Identify which cell holds the provided text, then report its [x, y] central coordinate. 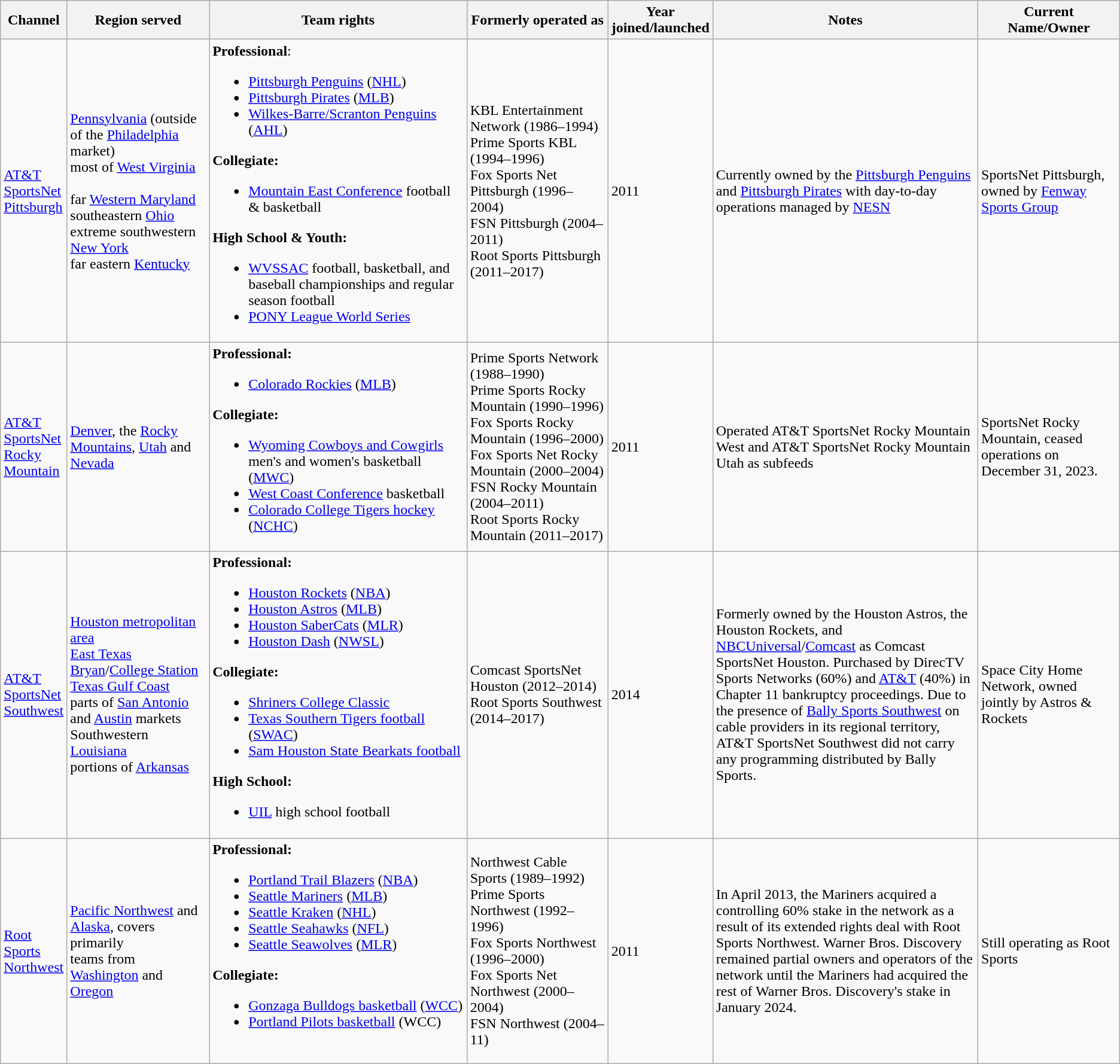
Formerly operated as [537, 20]
SportsNet Rocky Mountain, ceased operations on December 31, 2023. [1049, 447]
Pacific Northwest and Alaska, covers primarilyteams from Washington and Oregon [138, 951]
Channel [34, 20]
Comcast SportsNet Houston (2012–2014)Root Sports Southwest (2014–2017) [537, 695]
Operated AT&T SportsNet Rocky Mountain West and AT&T SportsNet Rocky Mountain Utah as subfeeds [845, 447]
Region served [138, 20]
Currently owned by the Pittsburgh Penguins and Pittsburgh Pirates with day-to-day operations managed by NESN [845, 191]
Space City Home Network, owned jointly by Astros & Rockets [1049, 695]
2014 [661, 695]
AT&T SportsNet Southwest [34, 695]
Still operating as Root Sports [1049, 951]
Year joined/launched [661, 20]
SportsNet Pittsburgh, owned by Fenway Sports Group [1049, 191]
Notes [845, 20]
Root Sports Northwest [34, 951]
AT&T SportsNet Rocky Mountain [34, 447]
Denver, the Rocky Mountains, Utah and Nevada [138, 447]
Team rights [338, 20]
AT&T SportsNet Pittsburgh [34, 191]
Current Name/Owner [1049, 20]
